Capture the cell that displays the provided text and extract its (X, Y) central coordinate. 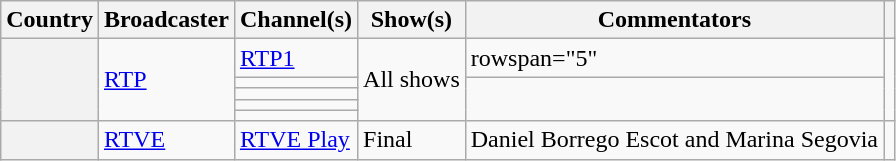
Commentators (674, 20)
Final (412, 140)
RTP1 (296, 58)
RTVE (166, 140)
Daniel Borrego Escot and Marina Segovia (674, 140)
rowspan="5" (674, 58)
RTP (166, 80)
Channel(s) (296, 20)
All shows (412, 80)
RTVE Play (296, 140)
Country (50, 20)
Show(s) (412, 20)
Broadcaster (166, 20)
